From the cell containing the given text, extract its center point as [x, y] coordinate. 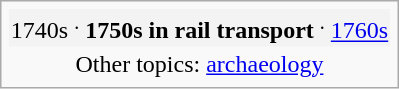
Other topics: archaeology [199, 64]
1740s . 1750s in rail transport . 1760s [199, 27]
